Capture the cell that displays the provided text and extract its (X, Y) central coordinate. 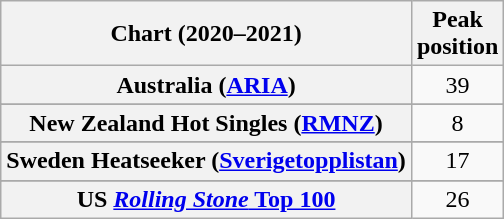
Chart (2020–2021) (206, 34)
Sweden Heatseeker (Sverigetopplistan) (206, 161)
US Rolling Stone Top 100 (206, 199)
New Zealand Hot Singles (RMNZ) (206, 123)
17 (457, 161)
26 (457, 199)
8 (457, 123)
Australia (ARIA) (206, 85)
Peakposition (457, 34)
39 (457, 85)
